Extract the (X, Y) coordinate from the center of the cell holding the provided text.  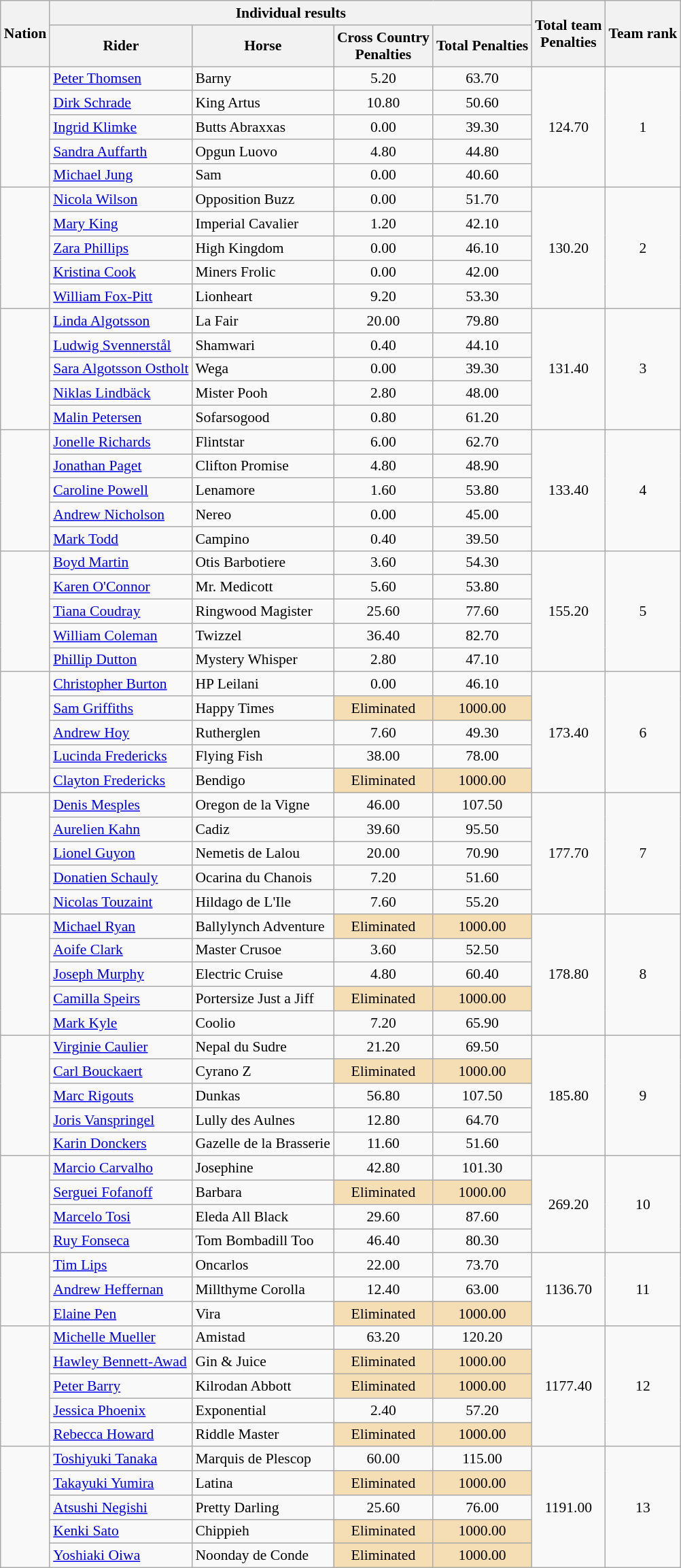
Peter Barry (121, 1387)
0.80 (383, 418)
Coolio (262, 1023)
63.00 (483, 1289)
Wega (262, 369)
61.20 (483, 418)
21.20 (383, 1047)
Lenamore (262, 491)
77.60 (483, 612)
47.10 (483, 660)
Sandra Auffarth (121, 152)
79.80 (483, 321)
5 (643, 611)
4 (643, 490)
Andrew Hoy (121, 733)
56.80 (383, 1096)
63.20 (383, 1338)
Michael Jung (121, 175)
Atsushi Negishi (121, 1508)
63.70 (483, 79)
Latina (262, 1483)
Tim Lips (121, 1266)
Nemetis de Lalou (262, 854)
82.70 (483, 635)
Jonathan Paget (121, 466)
William Fox-Pitt (121, 297)
Master Crusoe (262, 950)
60.40 (483, 975)
Boyd Martin (121, 563)
Aurelien Kahn (121, 829)
Hildago de L'Ile (262, 902)
130.20 (568, 248)
54.30 (483, 563)
40.60 (483, 175)
William Coleman (121, 635)
80.30 (483, 1241)
Lionheart (262, 297)
173.40 (568, 733)
12 (643, 1386)
Individual results (291, 13)
Ocarina du Chanois (262, 878)
9.20 (383, 297)
Marc Rigouts (121, 1096)
101.30 (483, 1168)
High Kingdom (262, 248)
12.40 (383, 1289)
Campino (262, 539)
Tiana Coudray (121, 612)
120.20 (483, 1338)
115.00 (483, 1459)
Phillip Dutton (121, 660)
Happy Times (262, 708)
Mark Kyle (121, 1023)
Millthyme Corolla (262, 1289)
Karen O'Connor (121, 587)
Imperial Cavalier (262, 224)
Cross Country Penalties (383, 46)
Carl Bouckaert (121, 1072)
Chippieh (262, 1531)
70.90 (483, 854)
Rider (121, 46)
Gazelle de la Brasserie (262, 1144)
Karin Donckers (121, 1144)
52.50 (483, 950)
Amistad (262, 1338)
Total Penalties (483, 46)
Niklas Lindbäck (121, 394)
5.60 (383, 587)
Sara Algotsson Ostholt (121, 369)
Barbara (262, 1193)
Cyrano Z (262, 1072)
69.50 (483, 1047)
Flying Fish (262, 756)
1136.70 (568, 1290)
13 (643, 1508)
Serguei Fofanoff (121, 1193)
1.20 (383, 224)
Denis Mesples (121, 805)
Virginie Caulier (121, 1047)
42.00 (483, 273)
5.20 (383, 79)
6 (643, 733)
76.00 (483, 1508)
Aoife Clark (121, 950)
64.70 (483, 1120)
Vira (262, 1314)
Mystery Whisper (262, 660)
124.70 (568, 127)
HP Leilani (262, 684)
44.10 (483, 345)
53.30 (483, 297)
48.90 (483, 466)
Mark Todd (121, 539)
133.40 (568, 490)
King Artus (262, 103)
Nicolas Touzaint (121, 902)
Sofarsogood (262, 418)
Eleda All Black (262, 1217)
Ludwig Svennerstål (121, 345)
Kilrodan Abbott (262, 1387)
45.00 (483, 515)
Mary King (121, 224)
Caroline Powell (121, 491)
185.80 (568, 1096)
Shamwari (262, 345)
131.40 (568, 369)
2 (643, 248)
39.50 (483, 539)
Zara Phillips (121, 248)
Cadiz (262, 829)
Toshiyuki Tanaka (121, 1459)
Clayton Fredericks (121, 781)
Malin Petersen (121, 418)
Miners Frolic (262, 273)
10 (643, 1204)
73.70 (483, 1266)
57.20 (483, 1410)
La Fair (262, 321)
29.60 (383, 1217)
Lucinda Fredericks (121, 756)
Oncarlos (262, 1266)
22.00 (383, 1266)
Gin & Juice (262, 1362)
Marcio Carvalho (121, 1168)
Exponential (262, 1410)
Opposition Buzz (262, 200)
Kenki Sato (121, 1531)
Portersize Just a Jiff (262, 999)
11 (643, 1290)
Jessica Phoenix (121, 1410)
7 (643, 854)
Oregon de la Vigne (262, 805)
Rebecca Howard (121, 1435)
10.80 (383, 103)
1 (643, 127)
Twizzel (262, 635)
44.80 (483, 152)
2.40 (383, 1410)
1191.00 (568, 1508)
Camilla Speirs (121, 999)
Pretty Darling (262, 1508)
Horse (262, 46)
11.60 (383, 1144)
Mister Pooh (262, 394)
Lionel Guyon (121, 854)
1177.40 (568, 1386)
Nation (25, 34)
Andrew Heffernan (121, 1289)
Butts Abraxxas (262, 127)
87.60 (483, 1217)
Barny (262, 79)
Total teamPenalties (568, 34)
Opgun Luovo (262, 152)
36.40 (383, 635)
Josephine (262, 1168)
Jonelle Richards (121, 442)
46.40 (383, 1241)
Marquis de Plescop (262, 1459)
Team rank (643, 34)
42.10 (483, 224)
Ringwood Magister (262, 612)
Ballylynch Adventure (262, 926)
1.60 (383, 491)
Electric Cruise (262, 975)
Nicola Wilson (121, 200)
3 (643, 369)
Michelle Mueller (121, 1338)
Marcelo Tosi (121, 1217)
Flintstar (262, 442)
Noonday de Conde (262, 1556)
Nepal du Sudre (262, 1047)
Elaine Pen (121, 1314)
Takayuki Yumira (121, 1483)
177.70 (568, 854)
Nereo (262, 515)
Ingrid Klimke (121, 127)
39.60 (383, 829)
269.20 (568, 1204)
Sam Griffiths (121, 708)
65.90 (483, 1023)
Donatien Schauly (121, 878)
Rutherglen (262, 733)
Andrew Nicholson (121, 515)
Mr. Medicott (262, 587)
Michael Ryan (121, 926)
51.70 (483, 200)
78.00 (483, 756)
Riddle Master (262, 1435)
Dirk Schrade (121, 103)
49.30 (483, 733)
Clifton Promise (262, 466)
6.00 (383, 442)
Tom Bombadill Too (262, 1241)
Otis Barbotiere (262, 563)
95.50 (483, 829)
Hawley Bennett-Awad (121, 1362)
Dunkas (262, 1096)
Peter Thomsen (121, 79)
12.80 (383, 1120)
38.00 (383, 756)
50.60 (483, 103)
55.20 (483, 902)
Joris Vanspringel (121, 1120)
46.00 (383, 805)
Christopher Burton (121, 684)
62.70 (483, 442)
Yoshiaki Oiwa (121, 1556)
Kristina Cook (121, 273)
178.80 (568, 975)
155.20 (568, 611)
Ruy Fonseca (121, 1241)
Lully des Aulnes (262, 1120)
42.80 (383, 1168)
8 (643, 975)
Joseph Murphy (121, 975)
60.00 (383, 1459)
Bendigo (262, 781)
48.00 (483, 394)
Linda Algotsson (121, 321)
Sam (262, 175)
9 (643, 1096)
